Locate the cell with the specified text and output its (x, y) center coordinate. 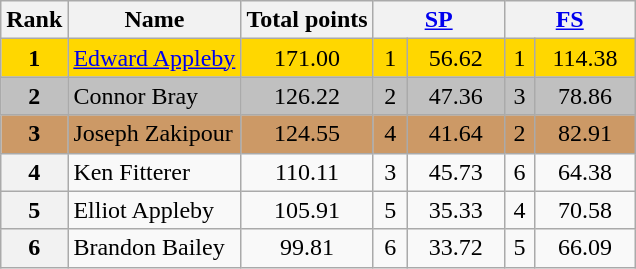
124.55 (307, 134)
45.73 (456, 172)
171.00 (307, 58)
56.62 (456, 58)
Elliot Appleby (154, 210)
66.09 (586, 248)
41.64 (456, 134)
Joseph Zakipour (154, 134)
105.91 (307, 210)
70.58 (586, 210)
78.86 (586, 96)
114.38 (586, 58)
Ken Fitterer (154, 172)
47.36 (456, 96)
Connor Bray (154, 96)
Brandon Bailey (154, 248)
110.11 (307, 172)
FS (570, 20)
35.33 (456, 210)
33.72 (456, 248)
Total points (307, 20)
Edward Appleby (154, 58)
SP (438, 20)
99.81 (307, 248)
Rank (34, 20)
126.22 (307, 96)
82.91 (586, 134)
Name (154, 20)
64.38 (586, 172)
